Search for the cell housing the specified text and yield its (x, y) center coordinate. 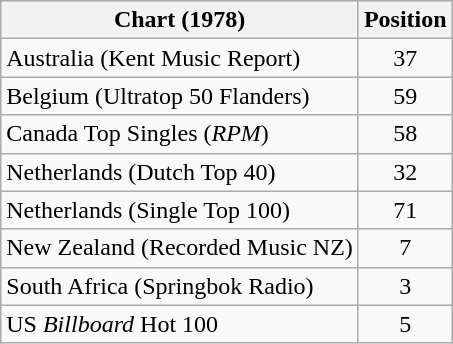
3 (405, 286)
Netherlands (Dutch Top 40) (180, 172)
Canada Top Singles (RPM) (180, 134)
South Africa (Springbok Radio) (180, 286)
New Zealand (Recorded Music NZ) (180, 248)
32 (405, 172)
7 (405, 248)
59 (405, 96)
5 (405, 324)
Position (405, 20)
58 (405, 134)
37 (405, 58)
Australia (Kent Music Report) (180, 58)
Netherlands (Single Top 100) (180, 210)
Belgium (Ultratop 50 Flanders) (180, 96)
71 (405, 210)
Chart (1978) (180, 20)
US Billboard Hot 100 (180, 324)
